From the cell containing the given text, extract its center point as [x, y] coordinate. 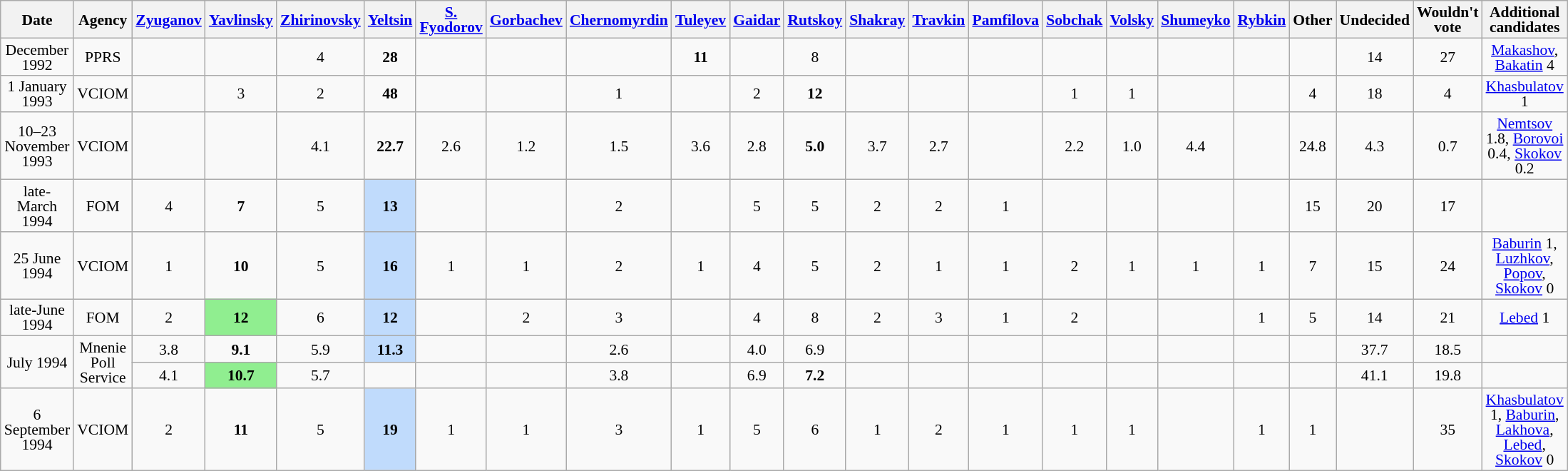
22.7 [390, 146]
37.7 [1375, 350]
13 [390, 206]
11.3 [390, 350]
December 1992 [37, 56]
Pamfilova [1005, 19]
Yeltsin [390, 19]
25 June 1994 [37, 265]
Volsky [1132, 19]
2.8 [757, 146]
10.7 [241, 375]
16 [390, 265]
late-March 1994 [37, 206]
Zhirinovsky [321, 19]
18.5 [1447, 350]
2.7 [938, 146]
9.1 [241, 350]
Additional candidates [1525, 19]
Date [37, 19]
18 [1375, 93]
10 [241, 265]
July 1994 [37, 363]
Chernomyrdin [619, 19]
5.9 [321, 350]
20 [1375, 206]
Shumeyko [1195, 19]
35 [1447, 430]
Wouldn't vote [1447, 19]
Baburin 1, Luzhkov, Popov, Skokov 0 [1525, 265]
Sobchak [1074, 19]
41.1 [1375, 375]
1 January 1993 [37, 93]
6 September 1994 [37, 430]
48 [390, 93]
Nemtsov 1.8, Borovoi 0.4, Skokov 0.2 [1525, 146]
Gorbachev [526, 19]
7.2 [814, 375]
1.2 [526, 146]
4.0 [757, 350]
Lebed 1 [1525, 318]
3.7 [877, 146]
21 [1447, 318]
PPRS [103, 56]
10–23 November 1993 [37, 146]
Agency [103, 19]
Rutskoy [814, 19]
1.0 [1132, 146]
Undecided [1375, 19]
Tuleyev [700, 19]
Khasbulatov 1 [1525, 93]
Yavlinsky [241, 19]
Mnenie Poll Service [103, 363]
Shakray [877, 19]
24 [1447, 265]
Rybkin [1261, 19]
27 [1447, 56]
5.7 [321, 375]
4.3 [1375, 146]
5.0 [814, 146]
4.4 [1195, 146]
Travkin [938, 19]
3.6 [700, 146]
1.5 [619, 146]
Khasbulatov 1, Baburin, Lakhova, Lebed, Skokov 0 [1525, 430]
19 [390, 430]
2.2 [1074, 146]
Other [1312, 19]
late-June 1994 [37, 318]
28 [390, 56]
S. Fyodorov [451, 19]
Gaidar [757, 19]
19.8 [1447, 375]
Makashov, Bakatin 4 [1525, 56]
Zyuganov [168, 19]
17 [1447, 206]
0.7 [1447, 146]
24.8 [1312, 146]
